Scan for the cell matching the given text and deliver its (x, y) coordinate at center. 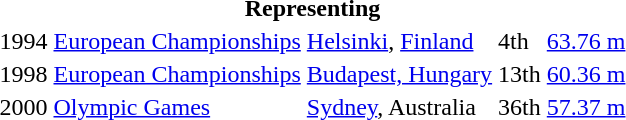
13th (520, 74)
Helsinki, Finland (399, 41)
Budapest, Hungary (399, 74)
4th (520, 41)
